For the text-containing cell, return its midpoint in [X, Y] coordinate format. 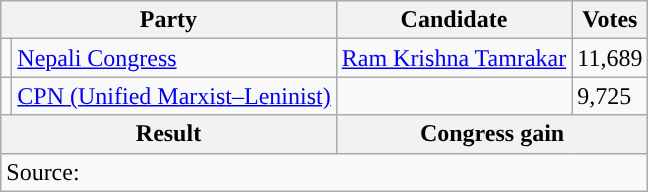
Votes [610, 20]
Party [168, 20]
11,689 [610, 58]
Candidate [454, 20]
Congress gain [492, 134]
Ram Krishna Tamrakar [454, 58]
CPN (Unified Marxist–Leninist) [174, 96]
Nepali Congress [174, 58]
9,725 [610, 96]
Result [168, 134]
Source: [324, 172]
